Pinpoint the cell where the given text exists, returning its [x, y] midpoint coordinate. 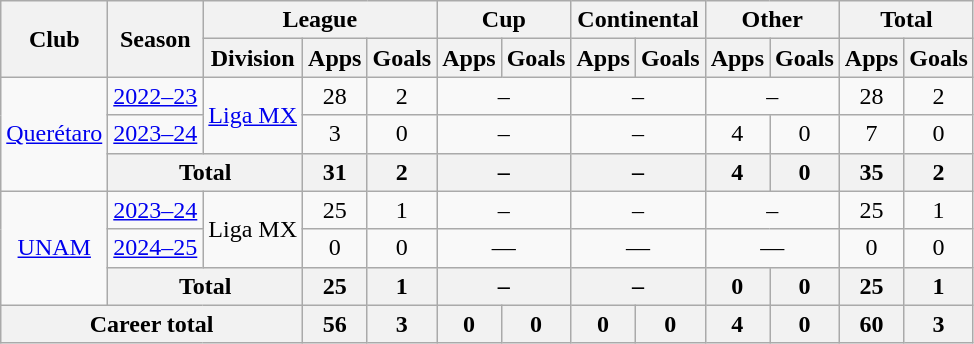
Continental [638, 20]
Division [253, 58]
League [320, 20]
60 [871, 324]
2022–23 [156, 96]
31 [335, 172]
Club [54, 39]
Career total [152, 324]
Season [156, 39]
Other [772, 20]
Cup [504, 20]
UNAM [54, 248]
35 [871, 172]
Querétaro [54, 134]
56 [335, 324]
7 [871, 134]
2024–25 [156, 248]
